Return (x, y) of the center of cell containing provided text 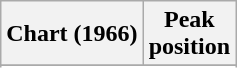
Chart (1966) (72, 34)
Peakposition (189, 34)
